Output the [x, y] coordinate of the center of the cell containing the given text.  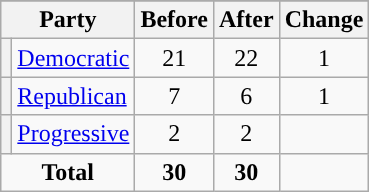
Party [68, 20]
Total [68, 172]
21 [174, 58]
7 [174, 96]
Republican [74, 96]
After [246, 20]
Democratic [74, 58]
22 [246, 58]
Before [174, 20]
Change [324, 20]
Progressive [74, 134]
6 [246, 96]
